Provide the [X, Y] coordinate of the cell's center where the given text is located.  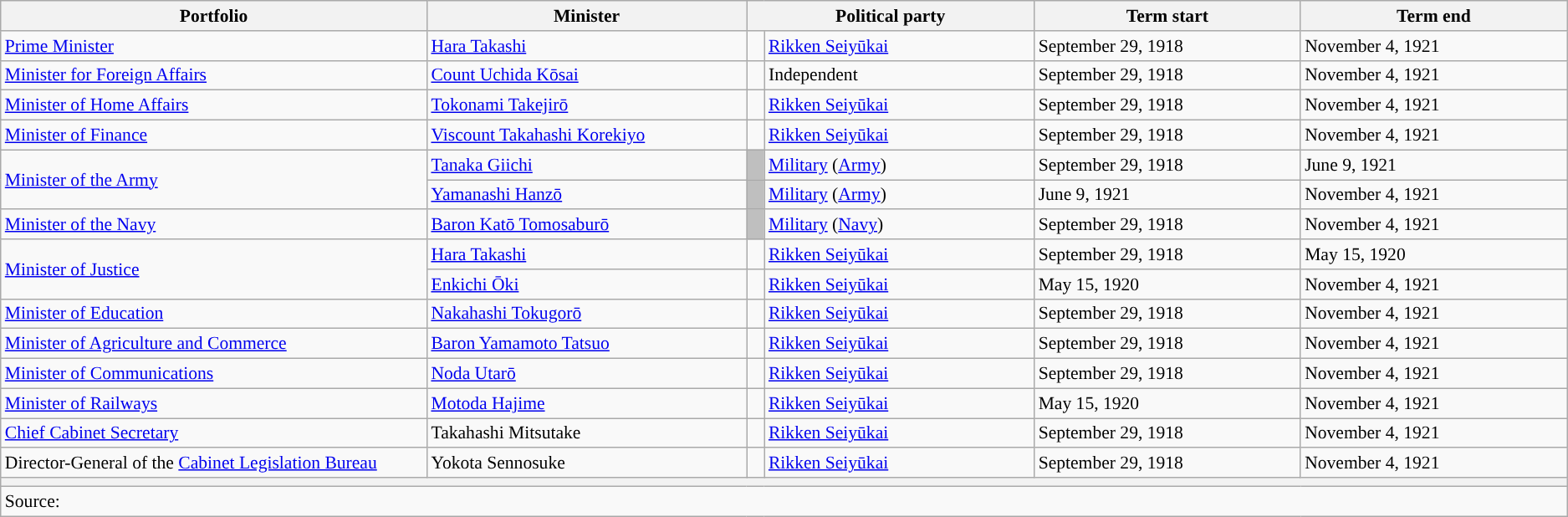
Yokota Sennosuke [586, 463]
Takahashi Mitsutake [586, 433]
Yamanashi Hanzō [586, 195]
Prime Minister [214, 46]
Minister [586, 16]
Noda Utarō [586, 374]
Term end [1433, 16]
Minister of Home Affairs [214, 105]
Minister of Finance [214, 136]
Baron Katō Tomosaburō [586, 225]
Portfolio [214, 16]
Term start [1167, 16]
Minister of Communications [214, 374]
Viscount Takahashi Korekiyo [586, 136]
Political party [891, 16]
Minister of Education [214, 314]
Source: [784, 501]
Minister of Railways [214, 403]
Minister of the Navy [214, 225]
Director-General of the Cabinet Legislation Bureau [214, 463]
Enkichi Ōki [586, 284]
Military (Navy) [900, 225]
Minister of Agriculture and Commerce [214, 344]
Minister of Justice [214, 269]
Minister for Foreign Affairs [214, 75]
Chief Cabinet Secretary [214, 433]
Independent [900, 75]
Minister of the Army [214, 179]
Tanaka Giichi [586, 165]
Baron Yamamoto Tatsuo [586, 344]
Nakahashi Tokugorō [586, 314]
Count Uchida Kōsai [586, 75]
Tokonami Takejirō [586, 105]
Motoda Hajime [586, 403]
